Return the [x, y] coordinate for the center point of the cell that contains the specified text.  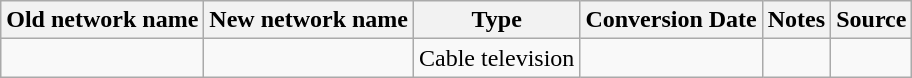
Conversion Date [671, 20]
Source [872, 20]
Type [497, 20]
Old network name [102, 20]
Cable television [497, 58]
New network name [309, 20]
Notes [796, 20]
